Capture the cell that displays the provided text and extract its [x, y] central coordinate. 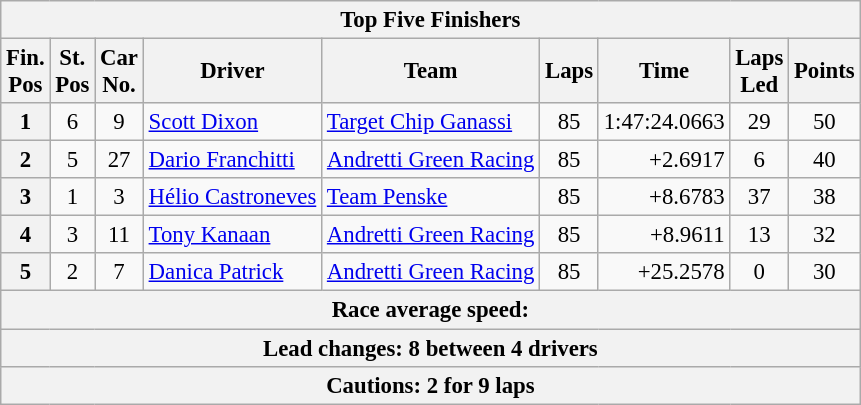
11 [120, 235]
LapsLed [760, 72]
29 [760, 122]
Points [824, 72]
1:47:24.0663 [664, 122]
Laps [570, 72]
Time [664, 72]
Dario Franchitti [232, 160]
Hélio Castroneves [232, 197]
Race average speed: [430, 310]
Top Five Finishers [430, 20]
Team [431, 72]
Lead changes: 8 between 4 drivers [430, 348]
0 [760, 273]
+8.6783 [664, 197]
4 [26, 235]
27 [120, 160]
CarNo. [120, 72]
Target Chip Ganassi [431, 122]
50 [824, 122]
Tony Kanaan [232, 235]
37 [760, 197]
13 [760, 235]
+2.6917 [664, 160]
Scott Dixon [232, 122]
38 [824, 197]
Cautions: 2 for 9 laps [430, 385]
Team Penske [431, 197]
30 [824, 273]
St.Pos [72, 72]
+25.2578 [664, 273]
40 [824, 160]
Fin.Pos [26, 72]
32 [824, 235]
Driver [232, 72]
Danica Patrick [232, 273]
7 [120, 273]
+8.9611 [664, 235]
9 [120, 122]
